Return [X, Y] of the center of cell containing provided text 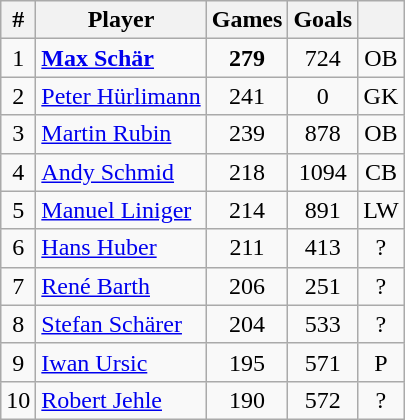
571 [323, 362]
René Barth [121, 286]
204 [247, 324]
724 [323, 58]
Games [247, 20]
Robert Jehle [121, 400]
3 [18, 134]
Stefan Schärer [121, 324]
Goals [323, 20]
6 [18, 248]
0 [323, 96]
8 [18, 324]
4 [18, 172]
2 [18, 96]
533 [323, 324]
Peter Hürlimann [121, 96]
Manuel Liniger [121, 210]
Iwan Ursic [121, 362]
214 [247, 210]
211 [247, 248]
Martin Rubin [121, 134]
279 [247, 58]
190 [247, 400]
206 [247, 286]
239 [247, 134]
10 [18, 400]
878 [323, 134]
9 [18, 362]
218 [247, 172]
Max Schär [121, 58]
251 [323, 286]
Hans Huber [121, 248]
CB [382, 172]
Player [121, 20]
P [382, 362]
5 [18, 210]
# [18, 20]
GK [382, 96]
LW [382, 210]
1 [18, 58]
413 [323, 248]
195 [247, 362]
891 [323, 210]
572 [323, 400]
7 [18, 286]
241 [247, 96]
1094 [323, 172]
Andy Schmid [121, 172]
